Output the (X, Y) coordinate of the center of the cell containing the given text.  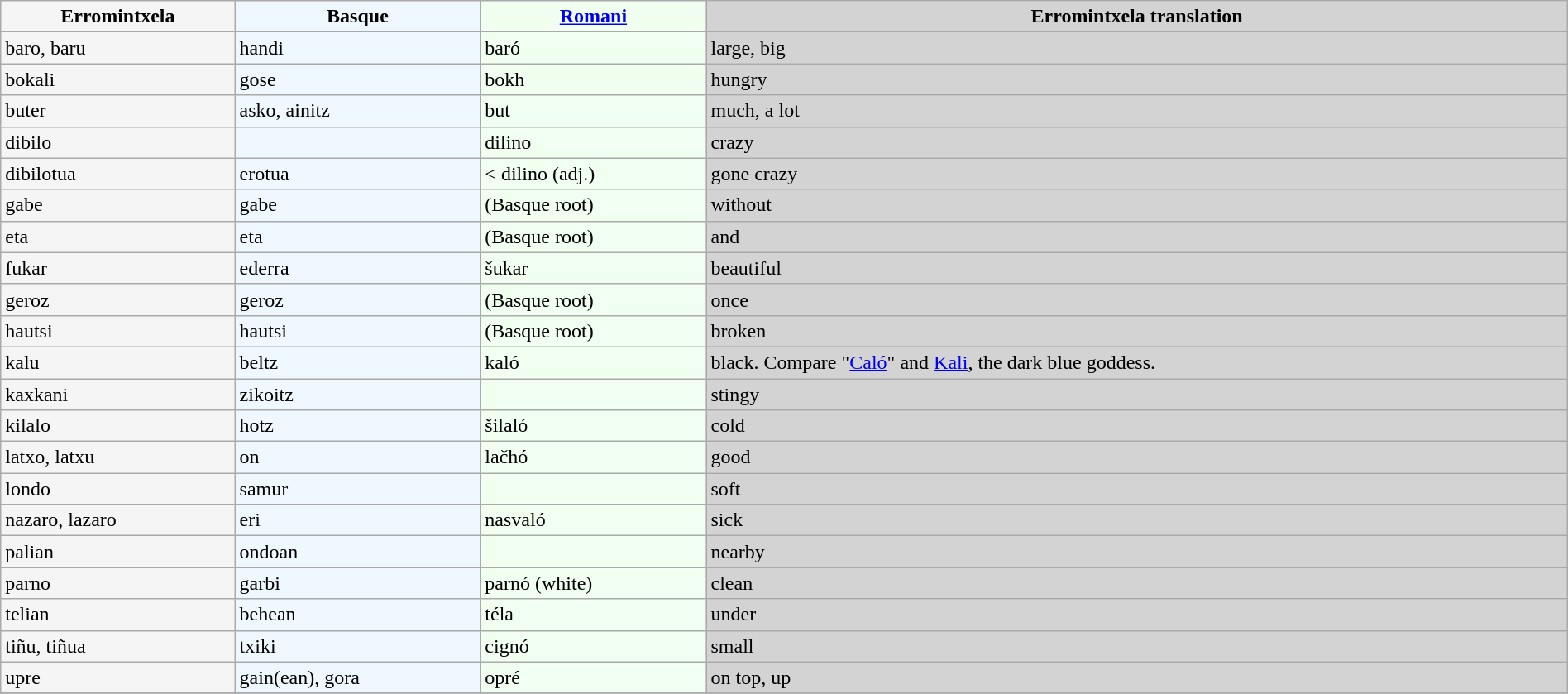
baro, baru (117, 48)
telian (117, 615)
kaló (594, 362)
hotz (357, 426)
dibilo (117, 142)
large, big (1136, 48)
gose (357, 79)
crazy (1136, 142)
parnó (white) (594, 583)
šilaló (594, 426)
lačhó (594, 457)
clean (1136, 583)
dibilotua (117, 174)
handi (357, 48)
téla (594, 615)
cignó (594, 646)
Erromintxela translation (1136, 17)
erotua (357, 174)
beautiful (1136, 268)
dilino (594, 142)
broken (1136, 331)
gain(ean), gora (357, 677)
zikoitz (357, 395)
and (1136, 237)
opré (594, 677)
londo (117, 489)
Basque (357, 17)
ederra (357, 268)
gone crazy (1136, 174)
baró (594, 48)
stingy (1136, 395)
fukar (117, 268)
beltz (357, 362)
behean (357, 615)
txiki (357, 646)
latxo, latxu (117, 457)
tiñu, tiñua (117, 646)
cold (1136, 426)
samur (357, 489)
garbi (357, 583)
bokh (594, 79)
palian (117, 552)
small (1136, 646)
kaxkani (117, 395)
buter (117, 111)
once (1136, 299)
nasvaló (594, 520)
asko, ainitz (357, 111)
nazaro, lazaro (117, 520)
much, a lot (1136, 111)
nearby (1136, 552)
sick (1136, 520)
under (1136, 615)
on top, up (1136, 677)
Erromintxela (117, 17)
parno (117, 583)
bokali (117, 79)
on (357, 457)
black. Compare "Caló" and Kali, the dark blue goddess. (1136, 362)
kilalo (117, 426)
soft (1136, 489)
Romani (594, 17)
upre (117, 677)
good (1136, 457)
hungry (1136, 79)
ondoan (357, 552)
šukar (594, 268)
but (594, 111)
eri (357, 520)
kalu (117, 362)
without (1136, 205)
< dilino (adj.) (594, 174)
